Return the [X, Y] coordinate for the center point of the cell that contains the specified text.  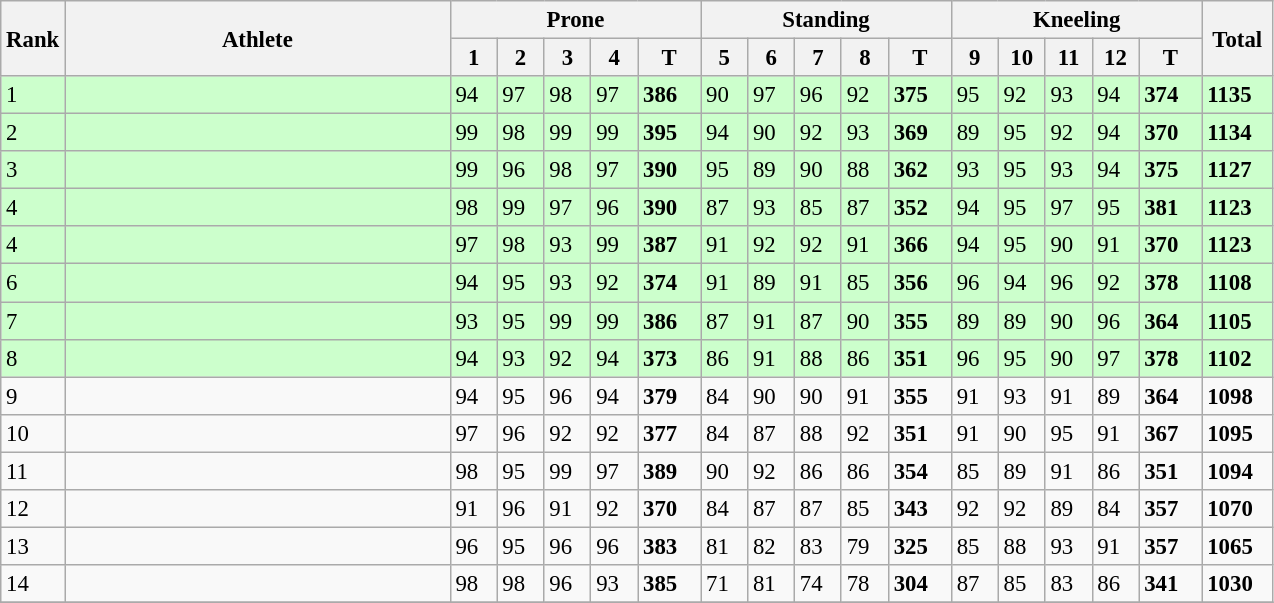
1102 [1238, 358]
5 [724, 58]
373 [670, 358]
Standing [826, 20]
14 [33, 584]
1135 [1238, 95]
Prone [576, 20]
379 [670, 396]
Kneeling [1076, 20]
1134 [1238, 133]
1098 [1238, 396]
1095 [1238, 433]
1070 [1238, 509]
1030 [1238, 584]
1094 [1238, 471]
78 [864, 584]
1127 [1238, 170]
Rank [33, 38]
385 [670, 584]
82 [772, 546]
304 [920, 584]
369 [920, 133]
13 [33, 546]
362 [920, 170]
387 [670, 245]
381 [1170, 208]
341 [1170, 584]
Total [1238, 38]
343 [920, 509]
367 [1170, 433]
356 [920, 283]
377 [670, 433]
1105 [1238, 321]
1108 [1238, 283]
352 [920, 208]
1065 [1238, 546]
383 [670, 546]
74 [818, 584]
389 [670, 471]
366 [920, 245]
354 [920, 471]
71 [724, 584]
395 [670, 133]
325 [920, 546]
Athlete [258, 38]
79 [864, 546]
